Scan for the cell matching the given text and deliver its [x, y] coordinate at center. 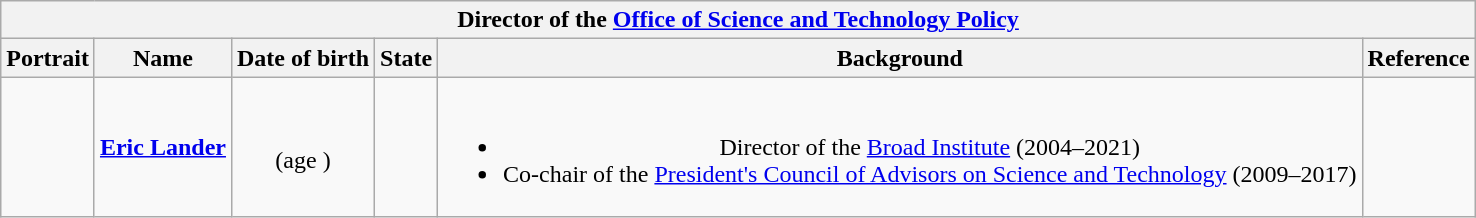
Date of birth [302, 58]
Name [162, 58]
Portrait [48, 58]
Eric Lander [162, 147]
(age ) [302, 147]
Director of the Broad Institute (2004–2021)Co-chair of the President's Council of Advisors on Science and Technology (2009–2017) [900, 147]
Reference [1418, 58]
State [406, 58]
Background [900, 58]
Director of the Office of Science and Technology Policy [738, 20]
